Provide the (x, y) coordinate of the cell's center where the given text is located.  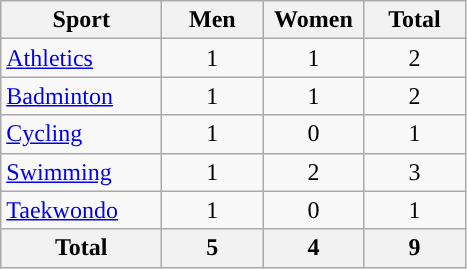
Taekwondo (82, 210)
Badminton (82, 96)
5 (212, 248)
4 (314, 248)
Women (314, 20)
9 (414, 248)
Athletics (82, 58)
Sport (82, 20)
Men (212, 20)
3 (414, 172)
Swimming (82, 172)
Cycling (82, 134)
